Extract the (X, Y) coordinate from the center of the cell holding the provided text.  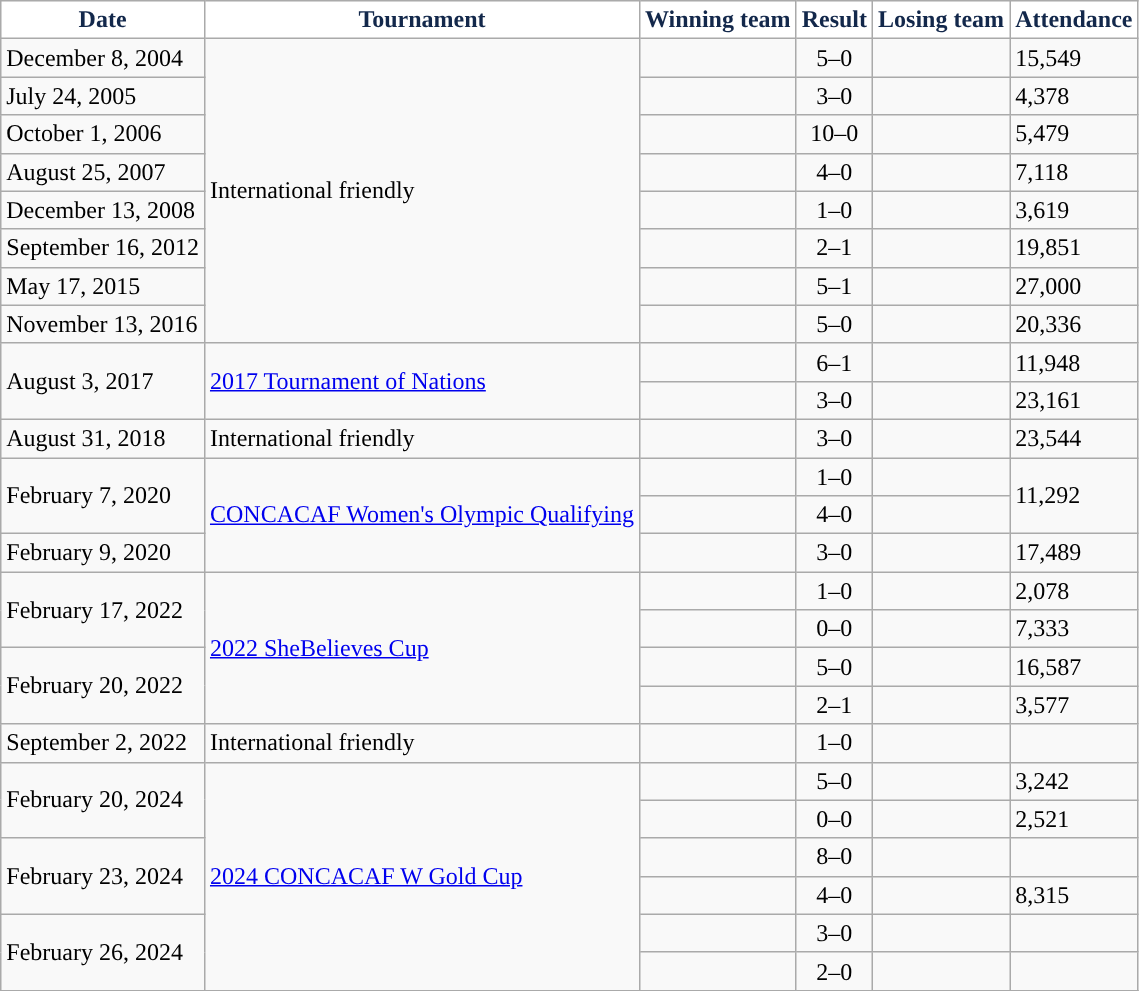
February 7, 2020 (103, 496)
15,549 (1074, 58)
September 2, 2022 (103, 743)
2024 CONCACAF W Gold Cup (422, 876)
23,544 (1074, 438)
17,489 (1074, 553)
September 16, 2012 (103, 248)
February 20, 2024 (103, 800)
Result (834, 20)
February 23, 2024 (103, 876)
August 25, 2007 (103, 172)
October 1, 2006 (103, 134)
3,242 (1074, 781)
Losing team (942, 20)
3,619 (1074, 210)
Winning team (718, 20)
5,479 (1074, 134)
November 13, 2016 (103, 324)
11,948 (1074, 362)
December 13, 2008 (103, 210)
16,587 (1074, 667)
December 8, 2004 (103, 58)
5–1 (834, 286)
February 20, 2022 (103, 686)
7,333 (1074, 629)
May 17, 2015 (103, 286)
19,851 (1074, 248)
6–1 (834, 362)
4,378 (1074, 96)
27,000 (1074, 286)
2,078 (1074, 591)
3,577 (1074, 705)
20,336 (1074, 324)
February 17, 2022 (103, 610)
February 26, 2024 (103, 952)
2–0 (834, 971)
Tournament (422, 20)
8,315 (1074, 895)
7,118 (1074, 172)
10–0 (834, 134)
Date (103, 20)
August 3, 2017 (103, 381)
Attendance (1074, 20)
11,292 (1074, 496)
July 24, 2005 (103, 96)
February 9, 2020 (103, 553)
CONCACAF Women's Olympic Qualifying (422, 515)
2,521 (1074, 819)
8–0 (834, 857)
2017 Tournament of Nations (422, 381)
2022 SheBelieves Cup (422, 648)
August 31, 2018 (103, 438)
23,161 (1074, 400)
